Return the (X, Y) coordinate for the center point of the cell that contains the specified text.  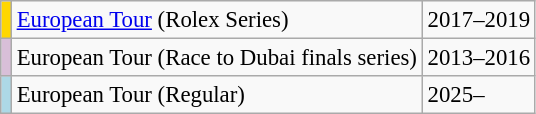
European Tour (Regular) (216, 95)
2025– (478, 95)
2013–2016 (478, 58)
European Tour (Rolex Series) (216, 20)
2017–2019 (478, 20)
European Tour (Race to Dubai finals series) (216, 58)
